Capture the cell that displays the provided text and extract its [x, y] central coordinate. 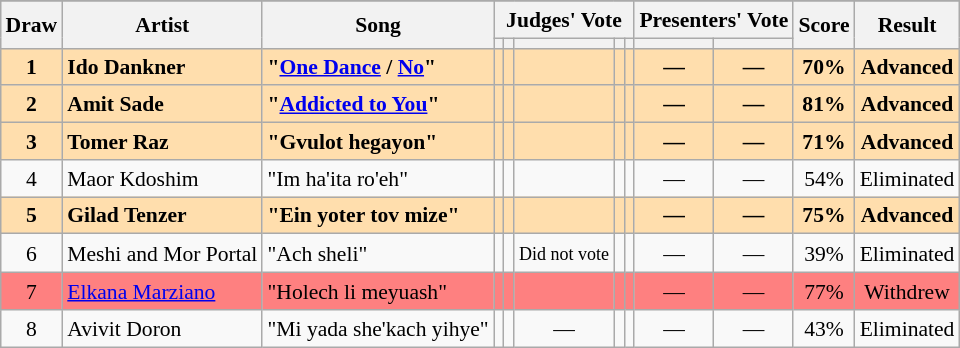
"Mi yada she'kach yihye" [378, 328]
Elkana Marziano [162, 292]
"Im ha'ita ro'eh" [378, 178]
"Addicted to You" [378, 104]
7 [32, 292]
2 [32, 104]
Maor Kdoshim [162, 178]
Avivit Doron [162, 328]
Artist [162, 24]
70% [824, 66]
Ido Dankner [162, 66]
"One Dance / No" [378, 66]
81% [824, 104]
Song [378, 24]
71% [824, 142]
Gilad Tenzer [162, 216]
Score [824, 24]
75% [824, 216]
"Gvulot hegayon" [378, 142]
8 [32, 328]
1 [32, 66]
5 [32, 216]
"Ein yoter tov mize" [378, 216]
Tomer Raz [162, 142]
Presenters' Vote [714, 20]
6 [32, 254]
77% [824, 292]
3 [32, 142]
4 [32, 178]
Meshi and Mor Portal [162, 254]
39% [824, 254]
Draw [32, 24]
Judges' Vote [564, 20]
"Ach sheli" [378, 254]
"Holech li meyuash" [378, 292]
Withdrew [908, 292]
Did not vote [564, 254]
Amit Sade [162, 104]
54% [824, 178]
Result [908, 24]
43% [824, 328]
